Return the (x, y) coordinate for the center point of the cell that contains the specified text.  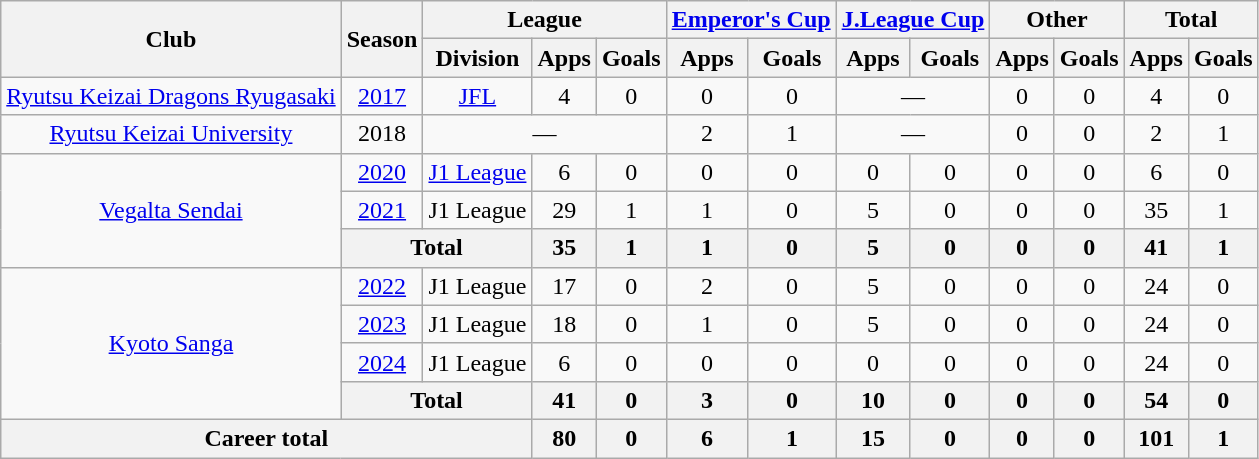
Career total (266, 438)
2022 (382, 286)
League (544, 20)
54 (1156, 400)
2018 (382, 134)
15 (873, 438)
2020 (382, 172)
2021 (382, 210)
Other (1057, 20)
Division (478, 58)
17 (564, 286)
101 (1156, 438)
10 (873, 400)
80 (564, 438)
Season (382, 39)
29 (564, 210)
Emperor's Cup (751, 20)
Kyoto Sanga (171, 343)
Ryutsu Keizai Dragons Ryugasaki (171, 96)
JFL (478, 96)
2017 (382, 96)
Club (171, 39)
J.League Cup (913, 20)
Ryutsu Keizai University (171, 134)
Vegalta Sendai (171, 210)
2023 (382, 324)
2024 (382, 362)
18 (564, 324)
3 (707, 400)
